Find where the given text appears and provide that cell's center as [x, y] coordinate. 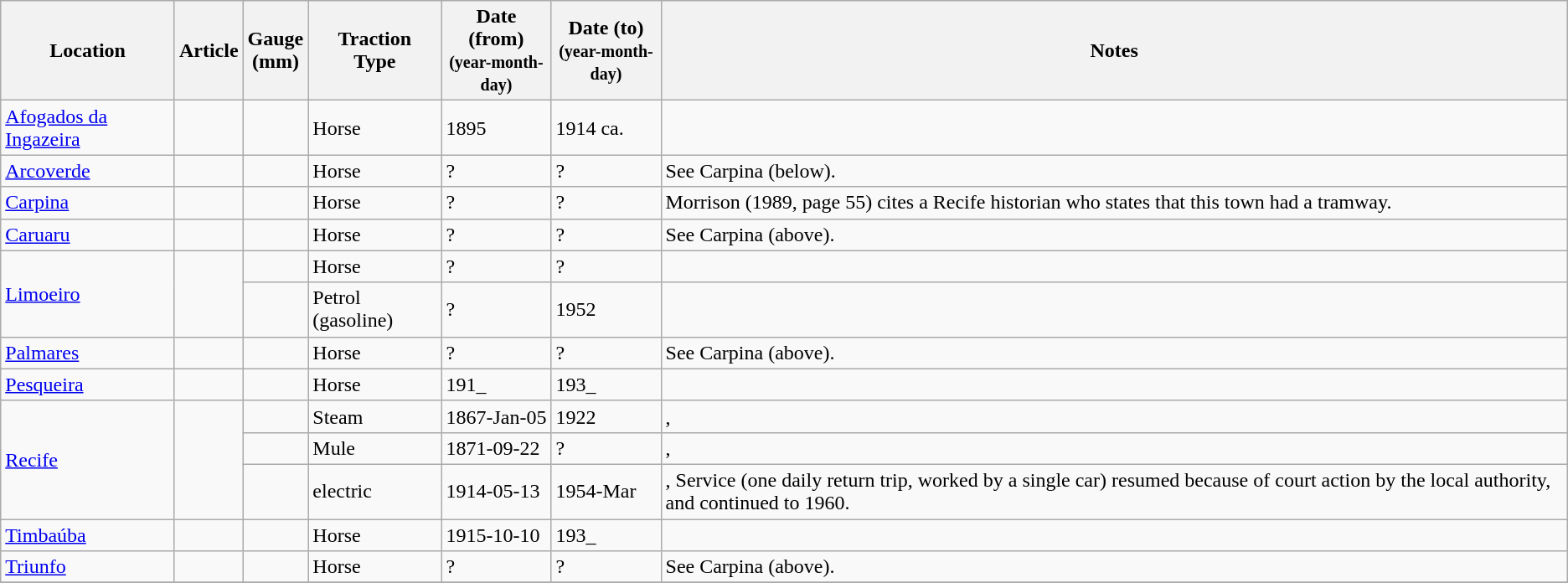
Date (to)(year-month-day) [606, 50]
TractionType [375, 50]
Carpina [88, 203]
Palmares [88, 353]
Caruaru [88, 235]
, Service (one daily return trip, worked by a single car) resumed because of court action by the local authority, and continued to 1960. [1114, 491]
electric [375, 491]
1922 [606, 416]
191_ [496, 384]
Pesqueira [88, 384]
1952 [606, 310]
Gauge (mm) [276, 50]
Triunfo [88, 567]
Morrison (1989, page 55) cites a Recife historian who states that this town had a tramway. [1114, 203]
1915-10-10 [496, 535]
1895 [496, 127]
1914 ca. [606, 127]
Location [88, 50]
Afogados da Ingazeira [88, 127]
Recife [88, 459]
1954-Mar [606, 491]
1871-09-22 [496, 448]
Arcoverde [88, 171]
Petrol (gasoline) [375, 310]
Mule [375, 448]
Timbaúba [88, 535]
1914-05-13 [496, 491]
Notes [1114, 50]
See Carpina (below). [1114, 171]
Limoeiro [88, 293]
Date (from)(year-month-day) [496, 50]
1867-Jan-05 [496, 416]
Article [209, 50]
Steam [375, 416]
